For the text-containing cell, return its midpoint in (X, Y) coordinate format. 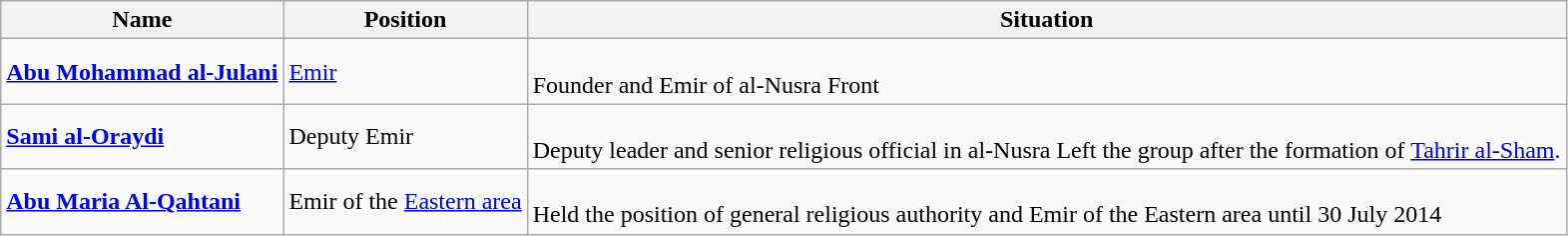
Name (142, 20)
Emir of the Eastern area (405, 202)
Held the position of general religious authority and Emir of the Eastern area until 30 July 2014 (1046, 202)
Deputy Emir (405, 136)
Founder and Emir of al-Nusra Front (1046, 72)
Position (405, 20)
Deputy leader and senior religious official in al-Nusra Left the group after the formation of Tahrir al-Sham. (1046, 136)
Abu Maria Al-Qahtani (142, 202)
Situation (1046, 20)
Sami al-Oraydi (142, 136)
Emir (405, 72)
Abu Mohammad al-Julani (142, 72)
